Detect which cell encompasses the target text, then output its [x, y] center coordinate. 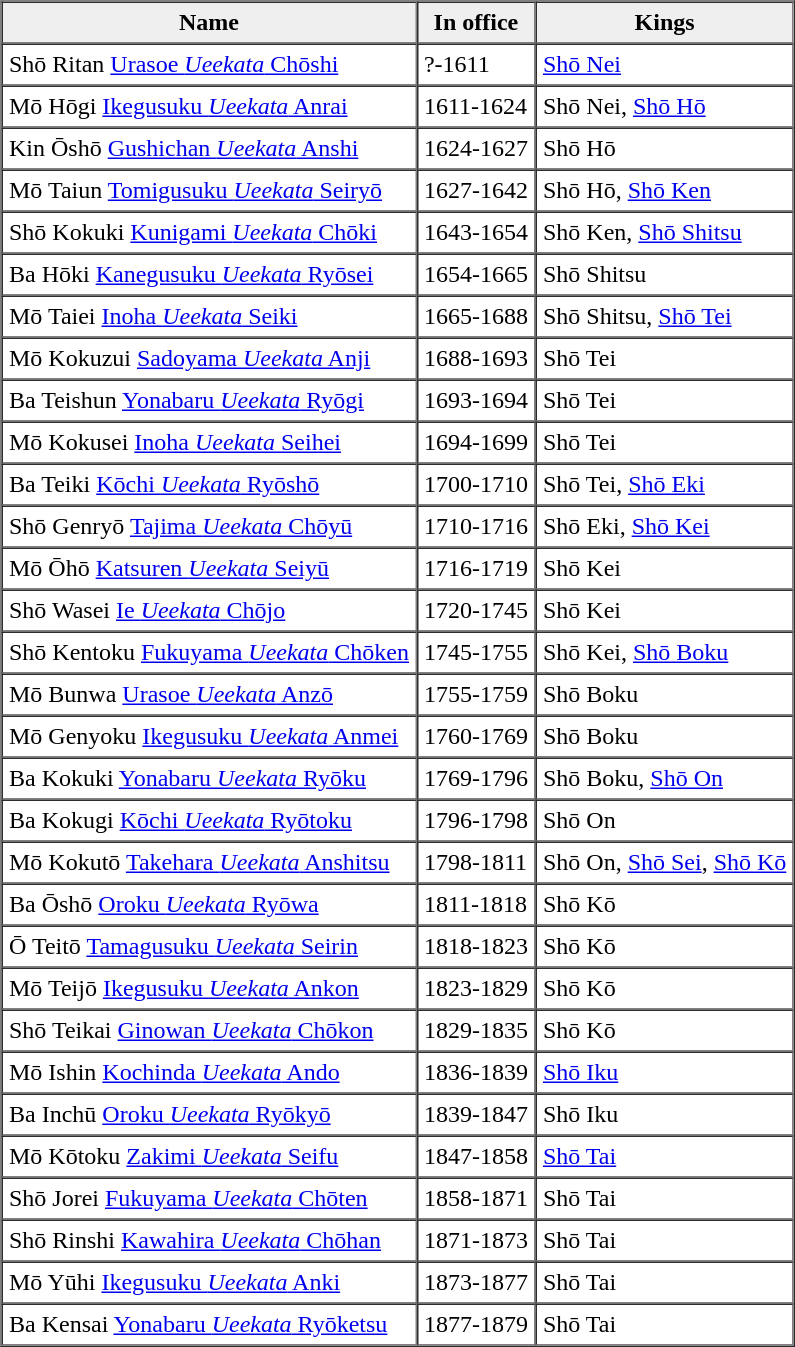
Shō Boku, Shō On [664, 779]
Ba Kensai Yonabaru Ueekata Ryōketsu [210, 1325]
1694-1699 [476, 443]
1720-1745 [476, 611]
1829-1835 [476, 1031]
1627-1642 [476, 191]
Mō Hōgi Ikegusuku Ueekata Anrai [210, 107]
Shō Kei, Shō Boku [664, 653]
Mō Kokutō Takehara Ueekata Anshitsu [210, 863]
1665-1688 [476, 317]
Mō Taiun Tomigusuku Ueekata Seiryō [210, 191]
Mō Bunwa Urasoe Ueekata Anzō [210, 695]
Shō Shitsu, Shō Tei [664, 317]
Mō Ōhō Katsuren Ueekata Seiyū [210, 569]
1693-1694 [476, 401]
Mō Kōtoku Zakimi Ueekata Seifu [210, 1157]
Mō Ishin Kochinda Ueekata Ando [210, 1073]
1643-1654 [476, 233]
Shō Shitsu [664, 275]
Kin Ōshō Gushichan Ueekata Anshi [210, 149]
1654-1665 [476, 275]
1847-1858 [476, 1157]
Ba Ōshō Oroku Ueekata Ryōwa [210, 905]
Shō On [664, 821]
?-1611 [476, 65]
1818-1823 [476, 947]
Shō Kokuki Kunigami Ueekata Chōki [210, 233]
Mō Genyoku Ikegusuku Ueekata Anmei [210, 737]
In office [476, 23]
Name [210, 23]
Mō Taiei Inoha Ueekata Seiki [210, 317]
Shō On, Shō Sei, Shō Kō [664, 863]
1624-1627 [476, 149]
Ba Hōki Kanegusuku Ueekata Ryōsei [210, 275]
Shō Teikai Ginowan Ueekata Chōkon [210, 1031]
Mō Teijō Ikegusuku Ueekata Ankon [210, 989]
1798-1811 [476, 863]
1611-1624 [476, 107]
Shō Eki, Shō Kei [664, 527]
1760-1769 [476, 737]
1858-1871 [476, 1199]
Ba Inchū Oroku Ueekata Ryōkyō [210, 1115]
Shō Nei, Shō Hō [664, 107]
Ō Teitō Tamagusuku Ueekata Seirin [210, 947]
Mō Yūhi Ikegusuku Ueekata Anki [210, 1283]
Shō Nei [664, 65]
1796-1798 [476, 821]
Shō Hō, Shō Ken [664, 191]
Shō Tei, Shō Eki [664, 485]
Shō Rinshi Kawahira Ueekata Chōhan [210, 1241]
1716-1719 [476, 569]
Kings [664, 23]
1836-1839 [476, 1073]
Shō Hō [664, 149]
Ba Kokugi Kōchi Ueekata Ryōtoku [210, 821]
1811-1818 [476, 905]
Shō Wasei Ie Ueekata Chōjo [210, 611]
1745-1755 [476, 653]
1823-1829 [476, 989]
Shō Kentoku Fukuyama Ueekata Chōken [210, 653]
1839-1847 [476, 1115]
Shō Ken, Shō Shitsu [664, 233]
Ba Kokuki Yonabaru Ueekata Ryōku [210, 779]
1688-1693 [476, 359]
Shō Ritan Urasoe Ueekata Chōshi [210, 65]
1873-1877 [476, 1283]
1700-1710 [476, 485]
Ba Teishun Yonabaru Ueekata Ryōgi [210, 401]
1755-1759 [476, 695]
1871-1873 [476, 1241]
1877-1879 [476, 1325]
Mō Kokuzui Sadoyama Ueekata Anji [210, 359]
Ba Teiki Kōchi Ueekata Ryōshō [210, 485]
Shō Jorei Fukuyama Ueekata Chōten [210, 1199]
1769-1796 [476, 779]
1710-1716 [476, 527]
Shō Genryō Tajima Ueekata Chōyū [210, 527]
Mō Kokusei Inoha Ueekata Seihei [210, 443]
